Detect which cell encompasses the target text, then output its (X, Y) center coordinate. 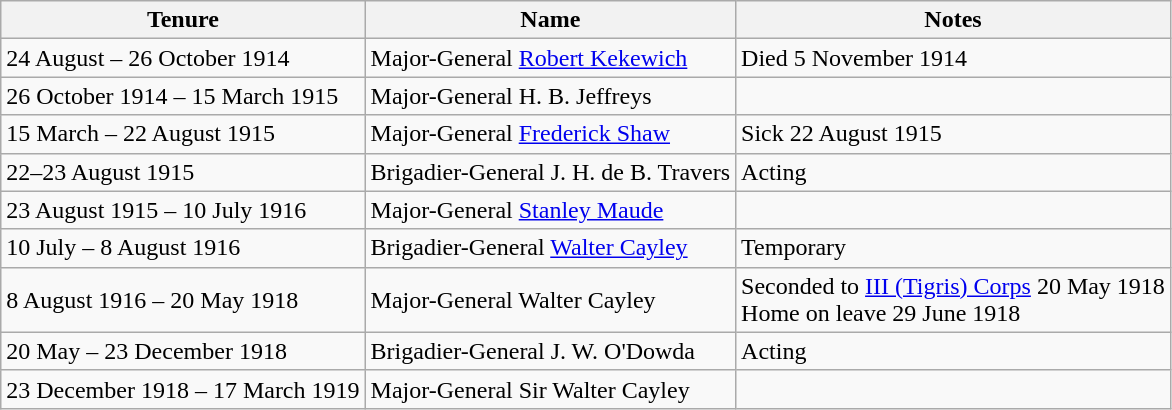
Brigadier-General J. W. O'Dowda (550, 351)
Major-General Sir Walter Cayley (550, 389)
Brigadier-General J. H. de B. Travers (550, 172)
Major-General H. B. Jeffreys (550, 96)
Major-General Frederick Shaw (550, 134)
Notes (954, 20)
Died 5 November 1914 (954, 58)
Brigadier-General Walter Cayley (550, 248)
Major-General Robert Kekewich (550, 58)
8 August 1916 – 20 May 1918 (183, 300)
10 July – 8 August 1916 (183, 248)
Seconded to III (Tigris) Corps 20 May 1918Home on leave 29 June 1918 (954, 300)
15 March – 22 August 1915 (183, 134)
23 December 1918 – 17 March 1919 (183, 389)
Sick 22 August 1915 (954, 134)
Tenure (183, 20)
Name (550, 20)
Major-General Walter Cayley (550, 300)
23 August 1915 – 10 July 1916 (183, 210)
22–23 August 1915 (183, 172)
26 October 1914 – 15 March 1915 (183, 96)
Temporary (954, 248)
Major-General Stanley Maude (550, 210)
24 August – 26 October 1914 (183, 58)
20 May – 23 December 1918 (183, 351)
